Return [X, Y] of the center of cell containing provided text 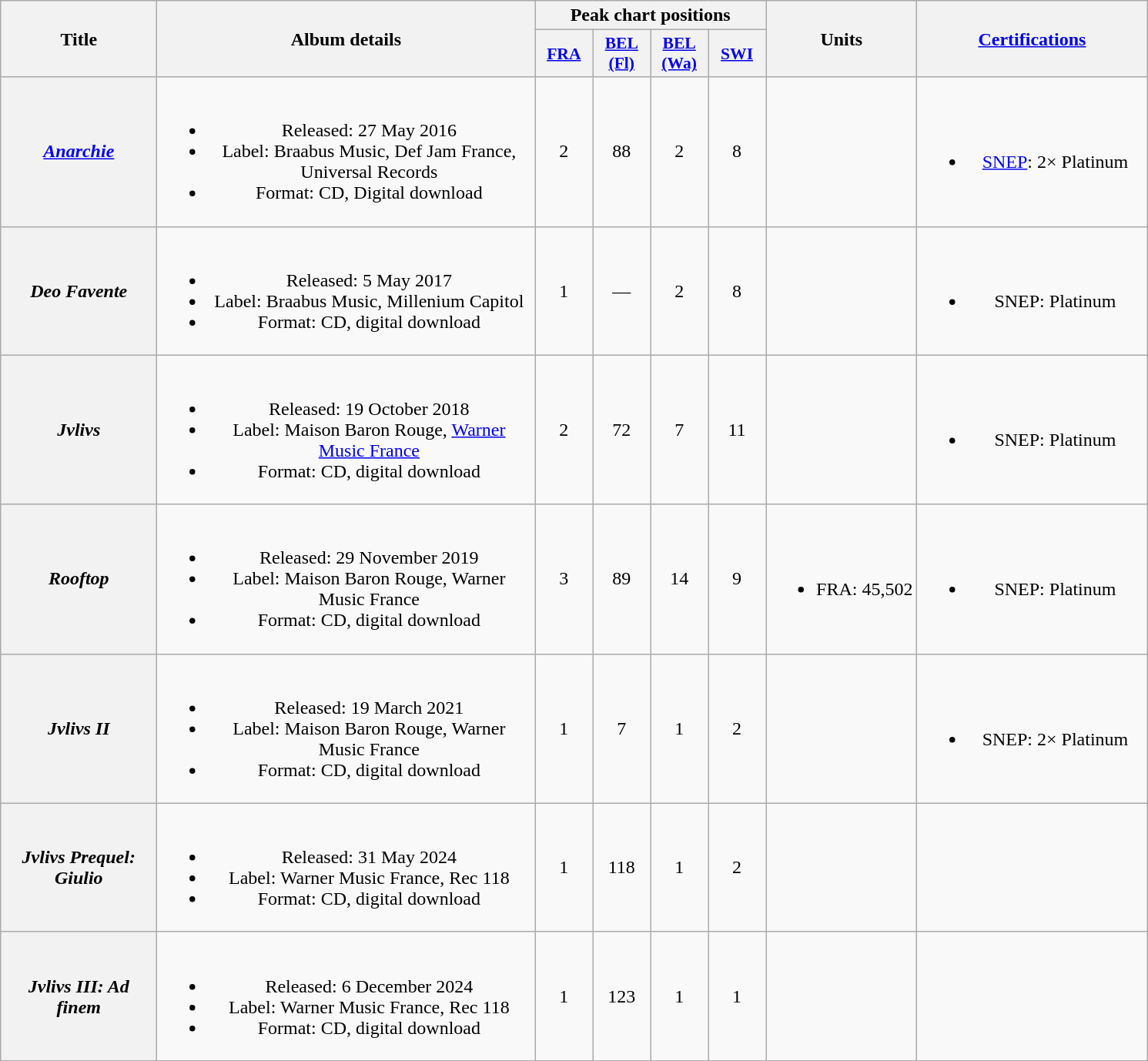
14 [679, 579]
11 [738, 430]
9 [738, 579]
72 [622, 430]
Deo Favente [79, 291]
Released: 29 November 2019Label: Maison Baron Rouge, Warner Music FranceFormat: CD, digital download [346, 579]
Jvlivs [79, 430]
— [622, 291]
BEL (Fl) [622, 54]
Anarchie [79, 152]
Released: 31 May 2024Label: Warner Music France, Rec 118Format: CD, digital download [346, 867]
Jvlivs II [79, 728]
Jvlivs Prequel: Giulio [79, 867]
3 [564, 579]
Album details [346, 38]
BEL (Wa) [679, 54]
Released: 27 May 2016Label: Braabus Music, Def Jam France, Universal RecordsFormat: CD, Digital download [346, 152]
89 [622, 579]
Released: 19 March 2021Label: Maison Baron Rouge, Warner Music FranceFormat: CD, digital download [346, 728]
118 [622, 867]
Jvlivs III: Ad finem [79, 996]
Peak chart positions [651, 15]
Released: 6 December 2024Label: Warner Music France, Rec 118Format: CD, digital download [346, 996]
Rooftop [79, 579]
FRA [564, 54]
88 [622, 152]
123 [622, 996]
Released: 5 May 2017Label: Braabus Music, Millenium CapitolFormat: CD, digital download [346, 291]
Certifications [1032, 38]
Released: 19 October 2018Label: Maison Baron Rouge, Warner Music FranceFormat: CD, digital download [346, 430]
FRA: 45,502 [841, 579]
SWI [738, 54]
Title [79, 38]
Units [841, 38]
